Detect which cell encompasses the target text, then output its (X, Y) center coordinate. 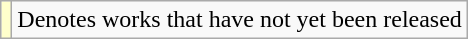
Denotes works that have not yet been released (240, 20)
